Determine the (X, Y) coordinate at the center of the cell enclosing the given text.  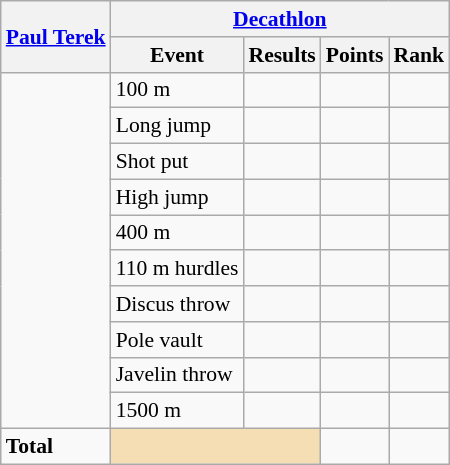
High jump (178, 197)
400 m (178, 233)
Javelin throw (178, 375)
Total (56, 447)
Points (355, 55)
1500 m (178, 411)
Decathlon (280, 19)
Shot put (178, 162)
110 m hurdles (178, 269)
100 m (178, 90)
Rank (418, 55)
Long jump (178, 126)
Event (178, 55)
Paul Terek (56, 36)
Discus throw (178, 304)
Results (282, 55)
Pole vault (178, 340)
